Determine the [x, y] coordinate at the center of the cell enclosing the given text.  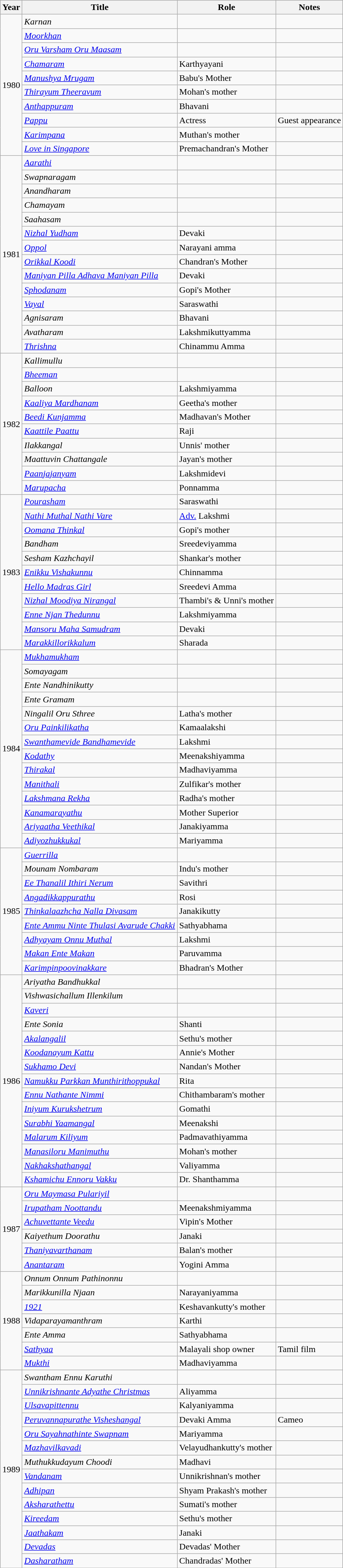
Namukku Parkkan Munthirithoppukal [99, 1081]
Onnum Onnum Pathinonnu [99, 1278]
Achuvettante Veedu [99, 1222]
Lakshmidevi [226, 473]
Chandran's Mother [226, 262]
1986 [11, 1080]
Oru Painkilikatha [99, 728]
Oru Sayahnathinte Swapnam [99, 1434]
Enne Njan Thedunnu [99, 614]
Marupacha [99, 488]
Nathi Muthal Nathi Vare [99, 516]
Madhavan's Mother [226, 417]
Jaathakam [99, 1533]
Thrishna [99, 346]
Title [99, 7]
Adhipan [99, 1490]
1981 [11, 255]
Ente Gramam [99, 699]
Muthukkudayum Choodi [99, 1462]
Indu's mother [226, 869]
Devaki Amma [226, 1420]
Agnisaram [99, 318]
Ulsavapittennu [99, 1405]
Saahasam [99, 219]
Karnan [99, 22]
Mukhamukham [99, 657]
Karimpinpoovinakkare [99, 968]
1980 [11, 85]
Unnikrishnan's mother [226, 1476]
Chithambaram's mother [226, 1095]
Pourasham [99, 502]
Notes [310, 7]
Ente Nandhinikutty [99, 685]
Meenakshmiyamma [226, 1208]
Actress [226, 120]
Ente Sonia [99, 1024]
Gopi's mother [226, 530]
Paanjajanyam [99, 473]
Nizhal Yudham [99, 233]
Shankar's mother [226, 558]
Ente Amma [99, 1335]
Geetha's mother [226, 403]
Latha's mother [226, 714]
Hello Madras Girl [99, 586]
Malayali shop owner [226, 1349]
1989 [11, 1469]
Aarathi [99, 163]
1983 [11, 572]
Anantaram [99, 1264]
Oru Varsham Oru Maasam [99, 50]
Manithali [99, 784]
Kallimullu [99, 360]
1982 [11, 424]
Madhavi [226, 1462]
Pappu [99, 120]
Akalangalil [99, 1038]
Marakkillorikkalum [99, 643]
Surabhi Yaamangal [99, 1123]
Manasiloru Manimuthu [99, 1151]
Anandharam [99, 191]
Velayudhankutty's mother [226, 1448]
Chinammu Amma [226, 346]
Mounam Nombaram [99, 869]
1921 [99, 1306]
Malarum Kiliyum [99, 1137]
Lakshmikuttyamma [226, 332]
Mukthi [99, 1363]
Bheeman [99, 374]
Unnikrishnante Adyathe Christmas [99, 1391]
1984 [11, 749]
Mansoru Maha Samudram [99, 629]
Oppol [99, 247]
Guest appearance [310, 120]
Narayani amma [226, 247]
1985 [11, 911]
Gomathi [226, 1109]
Ilakkangal [99, 445]
Vayal [99, 304]
Kshamichu Ennoru Vakku [99, 1180]
Iniyum Kurukshetrum [99, 1109]
Rosi [226, 897]
Babu's Mother [226, 78]
Moorkhan [99, 36]
Bhadran's Mother [226, 968]
Chamayam [99, 205]
Kireedam [99, 1518]
Maniyan Pilla Adhava Maniyan Pilla [99, 276]
Makan Ente Makan [99, 954]
Kodathy [99, 756]
Adiyozhukkukal [99, 840]
1988 [11, 1321]
Guerrilla [99, 854]
Dasharatham [99, 1561]
Ente Ammu Ninte Thulasi Avarude Chakki [99, 925]
Cameo [310, 1420]
Anthappuram [99, 106]
Koodanayum Kattu [99, 1052]
Chamaram [99, 64]
Sphodanam [99, 290]
Karimpana [99, 134]
Lakshmana Rekha [99, 798]
Balan's mother [226, 1250]
Meenakshi [226, 1123]
Ennu Nathante Nimmi [99, 1095]
Tamil film [310, 1349]
Avatharam [99, 332]
Narayaniyamma [226, 1292]
Kaattile Paattu [99, 431]
Beedi Kunjamma [99, 417]
Yogini Amma [226, 1264]
Ponnamma [226, 488]
Janakikutty [226, 911]
Kaiyethum Doorathu [99, 1236]
1987 [11, 1229]
Kaaliya Mardhanam [99, 403]
Marikkunilla Njaan [99, 1292]
Karthi [226, 1321]
Role [226, 7]
Love in Singapore [99, 148]
Nandan's Mother [226, 1066]
Adv. Lakshmi [226, 516]
Shanti [226, 1024]
Thaniyavarthanam [99, 1250]
Muthan's mother [226, 134]
Ariyatha Bandhukkal [99, 982]
Oomana Thinkal [99, 530]
Gopi's Mother [226, 290]
Sukhamo Devi [99, 1066]
Padmavathiyamma [226, 1137]
Mother Superior [226, 812]
Raji [226, 431]
Manushya Mrugam [99, 78]
Vandanam [99, 1476]
Devadas' Mother [226, 1547]
Swanthamevide Bandhamevide [99, 742]
Chinnamma [226, 572]
Peruvannapurathe Visheshangal [99, 1420]
Radha's mother [226, 798]
Oru Maymasa Pulariyil [99, 1194]
Sesham Kazhchayil [99, 558]
Vidaparayamanthram [99, 1321]
Angadikkappurathu [99, 897]
Nakhakshathangal [99, 1165]
Irupatham Noottandu [99, 1208]
Thirayum Theeravum [99, 92]
Vipin's Mother [226, 1222]
Thambi's & Unni's mother [226, 600]
Kalyaniyamma [226, 1405]
Adhyayam Onnu Muthal [99, 939]
Karthyayani [226, 64]
Paruvamma [226, 954]
Thirakal [99, 770]
Rita [226, 1081]
Mazhavilkavadi [99, 1448]
Kamaalakshi [226, 728]
Zulfikar's mother [226, 784]
Nizhal Moodiya Nirangal [99, 600]
Maattuvin Chattangale [99, 459]
Sharada [226, 643]
Dr. Shanthamma [226, 1180]
Ariyaatha Veethikal [99, 826]
Orikkal Koodi [99, 262]
Aliyamma [226, 1391]
Ningalil Oru Sthree [99, 714]
Thinkalaazhcha Nalla Divasam [99, 911]
Balloon [99, 388]
Keshavankutty's mother [226, 1306]
Ee Thanalil Ithiri Nerum [99, 883]
Sathyaa [99, 1349]
Somayagam [99, 671]
Valiyamma [226, 1165]
Sreedeviyamma [226, 544]
Chandradas' Mother [226, 1561]
Kaveri [99, 1010]
Enikku Vishakunnu [99, 572]
Savithri [226, 883]
Sumati's mother [226, 1504]
Kanamarayathu [99, 812]
Unnis' mother [226, 445]
Shyam Prakash's mother [226, 1490]
Jayan's mother [226, 459]
Premachandran's Mother [226, 148]
Swantham Ennu Karuthi [99, 1377]
Year [11, 7]
Vishwasichallum Illenkilum [99, 996]
Sreedevi Amma [226, 586]
Janakiyamma [226, 826]
Swapnaragam [99, 177]
Devadas [99, 1547]
Meenakshiyamma [226, 756]
Bandham [99, 544]
Annie's Mother [226, 1052]
Aksharathettu [99, 1504]
